Identify which cell holds the provided text, then report its [X, Y] central coordinate. 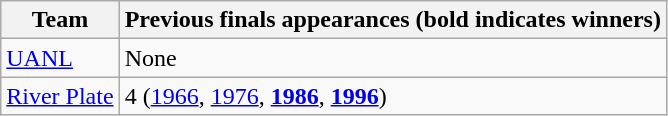
None [392, 58]
Previous finals appearances (bold indicates winners) [392, 20]
Team [60, 20]
4 (1966, 1976, 1986, 1996) [392, 96]
River Plate [60, 96]
UANL [60, 58]
